Provide the (X, Y) coordinate of the cell's center where the given text is located.  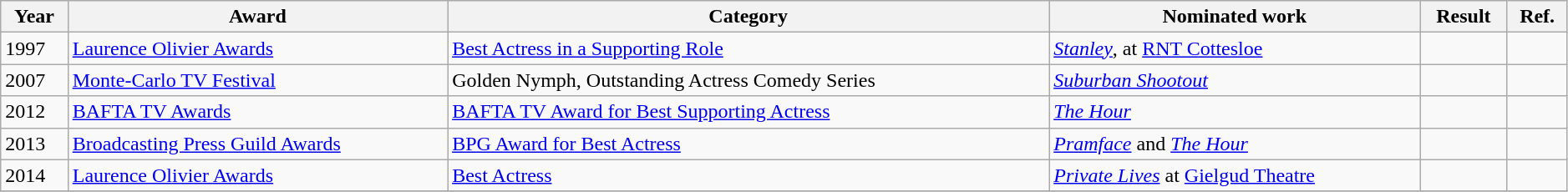
The Hour (1235, 112)
Year (34, 17)
Category (748, 17)
BAFTA TV Awards (257, 112)
2012 (34, 112)
Golden Nymph, Outstanding Actress Comedy Series (748, 80)
1997 (34, 48)
Ref. (1537, 17)
Award (257, 17)
Result (1464, 17)
Broadcasting Press Guild Awards (257, 144)
Monte-Carlo TV Festival (257, 80)
2013 (34, 144)
Pramface and The Hour (1235, 144)
Suburban Shootout (1235, 80)
2014 (34, 175)
Best Actress in a Supporting Role (748, 48)
2007 (34, 80)
BPG Award for Best Actress (748, 144)
Stanley, at RNT Cottesloe (1235, 48)
Private Lives at Gielgud Theatre (1235, 175)
Best Actress (748, 175)
BAFTA TV Award for Best Supporting Actress (748, 112)
Nominated work (1235, 17)
